Capture the cell that displays the provided text and extract its (X, Y) central coordinate. 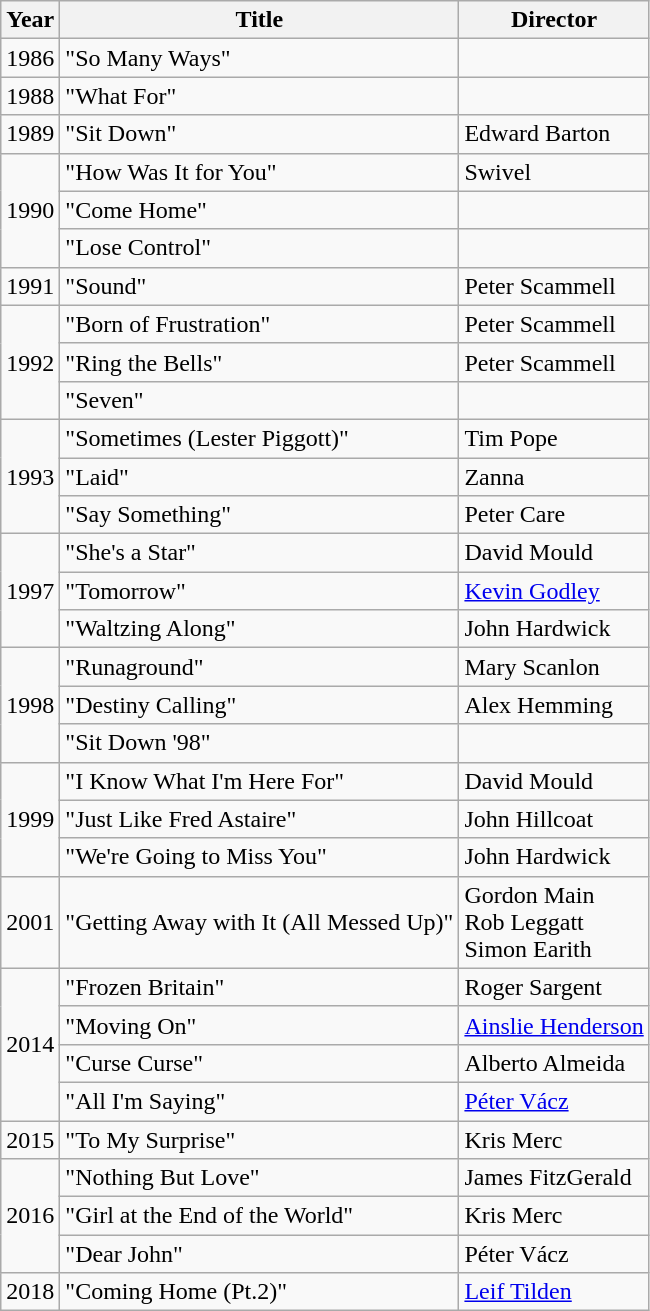
"She's a Star" (260, 553)
"Dear John" (260, 1254)
1993 (30, 476)
Roger Sargent (554, 987)
"How Was It for You" (260, 172)
Peter Care (554, 515)
"Runaground" (260, 667)
"We're Going to Miss You" (260, 857)
"I Know What I'm Here For" (260, 781)
Zanna (554, 477)
1999 (30, 819)
Alberto Almeida (554, 1063)
"Lose Control" (260, 248)
"Say Something" (260, 515)
Kevin Godley (554, 591)
"Tomorrow" (260, 591)
2016 (30, 1216)
"Moving On" (260, 1025)
Year (30, 20)
James FitzGerald (554, 1178)
Swivel (554, 172)
1991 (30, 286)
"Frozen Britain" (260, 987)
2018 (30, 1292)
2015 (30, 1139)
Edward Barton (554, 134)
"Sit Down" (260, 134)
1986 (30, 58)
"Getting Away with It (All Messed Up)" (260, 922)
"Waltzing Along" (260, 629)
Tim Pope (554, 438)
1992 (30, 362)
"Seven" (260, 400)
"What For" (260, 96)
2001 (30, 922)
"Coming Home (Pt.2)" (260, 1292)
"All I'm Saying" (260, 1101)
"Sound" (260, 286)
"Curse Curse" (260, 1063)
"Just Like Fred Astaire" (260, 819)
"So Many Ways" (260, 58)
1990 (30, 210)
Director (554, 20)
2014 (30, 1044)
"Born of Frustration" (260, 324)
"Ring the Bells" (260, 362)
"Laid" (260, 477)
John Hillcoat (554, 819)
"Sit Down '98" (260, 743)
"Sometimes (Lester Piggott)" (260, 438)
Gordon MainRob LeggattSimon Earith (554, 922)
"Come Home" (260, 210)
1998 (30, 705)
"Nothing But Love" (260, 1178)
"To My Surprise" (260, 1139)
Title (260, 20)
1988 (30, 96)
Leif Tilden (554, 1292)
"Destiny Calling" (260, 705)
Ainslie Henderson (554, 1025)
Mary Scanlon (554, 667)
"Girl at the End of the World" (260, 1216)
Alex Hemming (554, 705)
1989 (30, 134)
1997 (30, 591)
